Extract the (x, y) coordinate from the center of the cell holding the provided text.  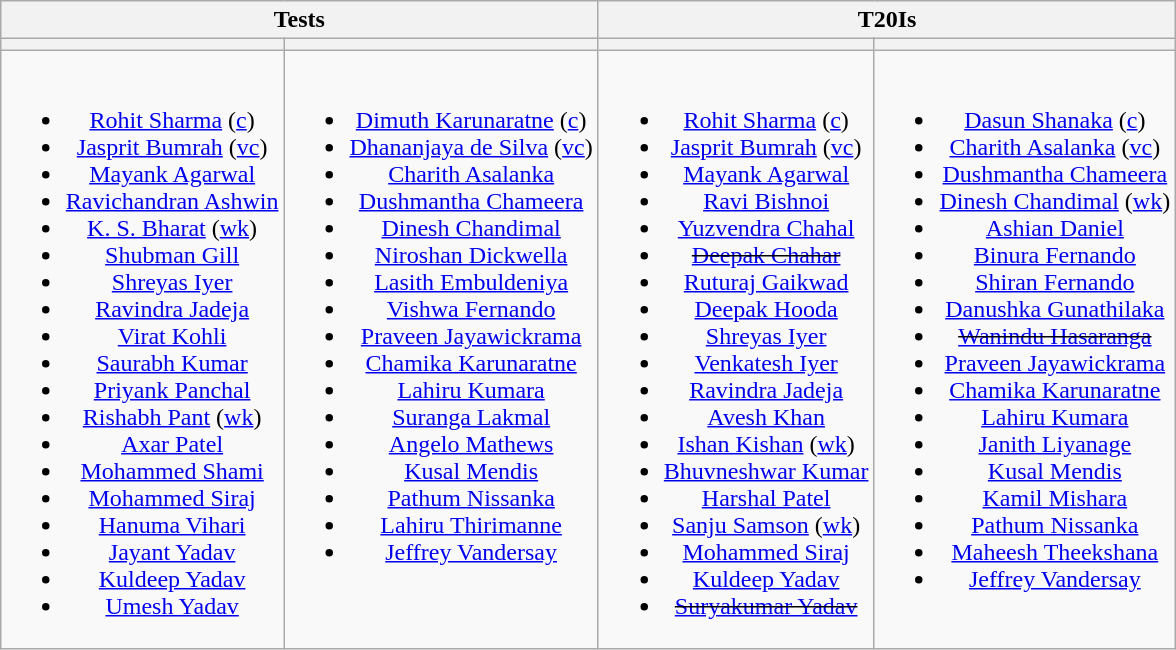
Tests (299, 20)
T20Is (886, 20)
